Search for the cell housing the specified text and yield its [X, Y] center coordinate. 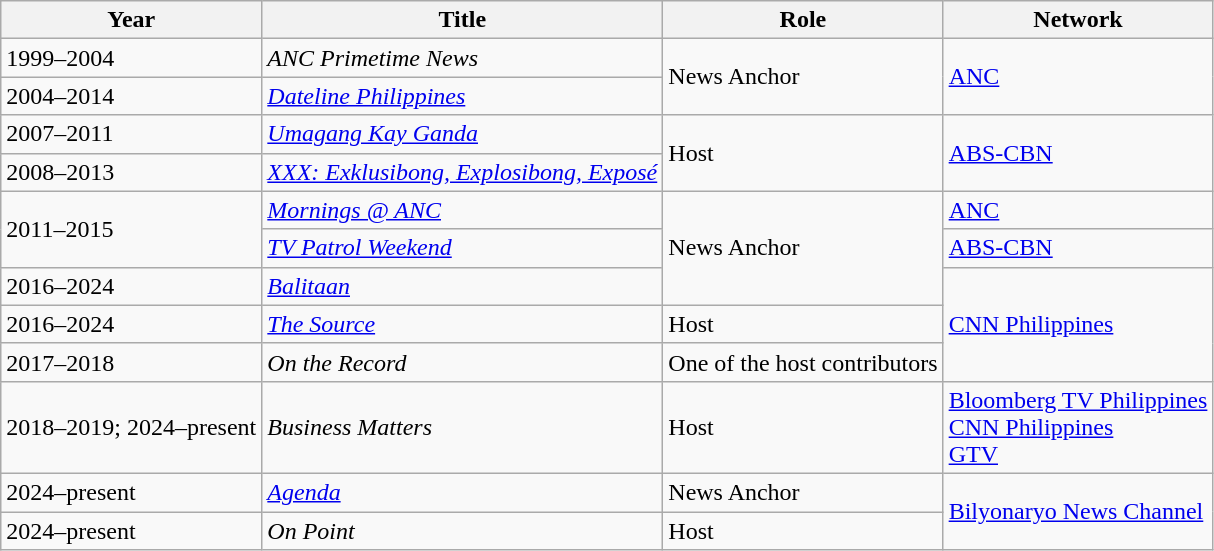
Umagang Kay Ganda [462, 134]
Title [462, 20]
2018–2019; 2024–present [132, 427]
2011–2015 [132, 229]
2008–2013 [132, 172]
The Source [462, 324]
Dateline Philippines [462, 96]
Balitaan [462, 286]
One of the host contributors [803, 362]
On the Record [462, 362]
CNN Philippines [1078, 324]
Agenda [462, 492]
1999–2004 [132, 58]
Year [132, 20]
2017–2018 [132, 362]
Network [1078, 20]
Bloomberg TV PhilippinesCNN PhilippinesGTV [1078, 427]
Role [803, 20]
2007–2011 [132, 134]
TV Patrol Weekend [462, 248]
Business Matters [462, 427]
On Point [462, 531]
ANC Primetime News [462, 58]
Mornings @ ANC [462, 210]
2004–2014 [132, 96]
XXX: Exklusibong, Explosibong, Exposé [462, 172]
Bilyonaryo News Channel [1078, 511]
